Find where the given text appears and provide that cell's center as (x, y) coordinate. 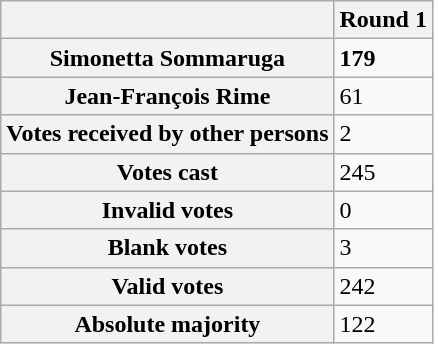
Absolute majority (168, 324)
3 (383, 248)
2 (383, 134)
Jean-François Rime (168, 96)
Blank votes (168, 248)
Simonetta Sommaruga (168, 58)
61 (383, 96)
179 (383, 58)
Invalid votes (168, 210)
242 (383, 286)
Round 1 (383, 20)
Valid votes (168, 286)
Votes received by other persons (168, 134)
0 (383, 210)
122 (383, 324)
Votes cast (168, 172)
245 (383, 172)
